Scan for the cell matching the given text and deliver its (X, Y) coordinate at center. 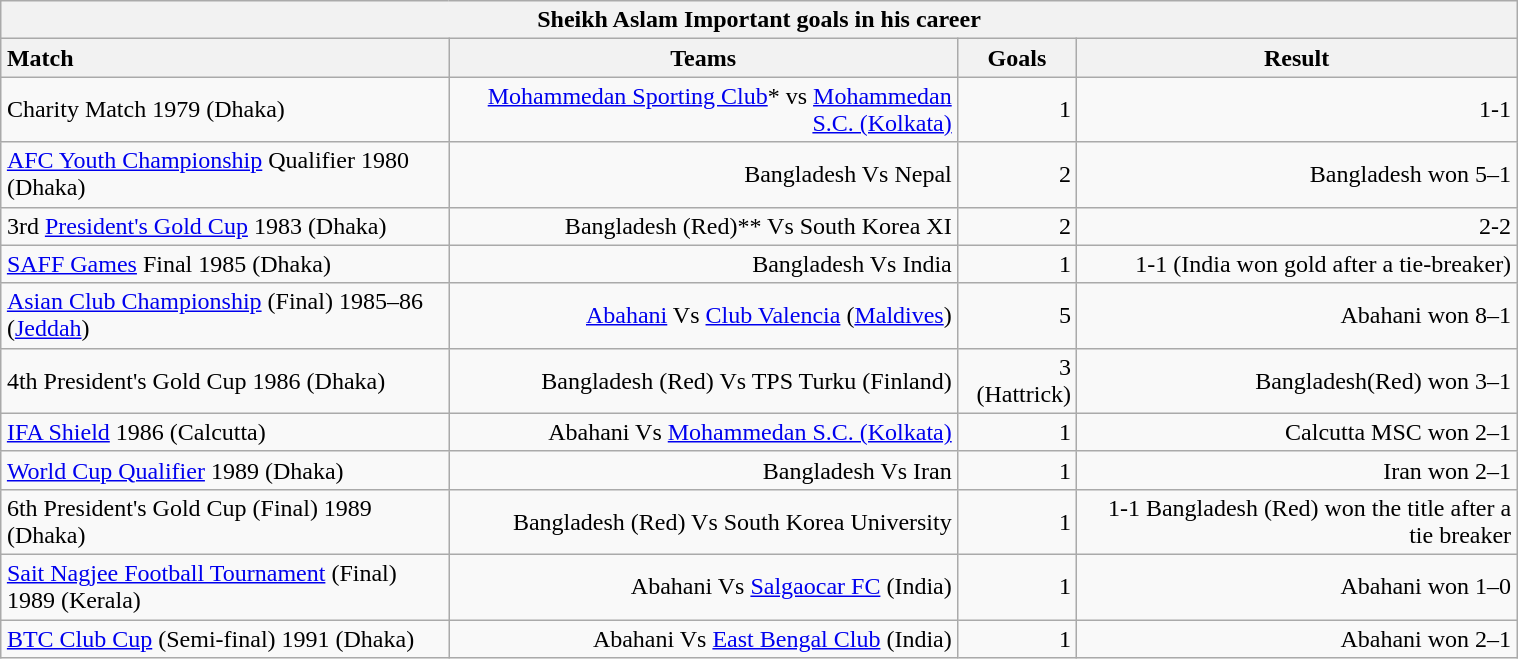
Abahani Vs Mohammedan S.C. (Kolkata) (703, 432)
Sheikh Aslam Important goals in his career (758, 20)
Bangladesh Vs India (703, 264)
SAFF Games Final 1985 (Dhaka) (225, 264)
1-1 (1297, 110)
4th President's Gold Cup 1986 (Dhaka) (225, 380)
Goals (1016, 58)
AFC Youth Championship Qualifier 1980 (Dhaka) (225, 174)
Bangladesh(Red) won 3–1 (1297, 380)
Mohammedan Sporting Club* vs Mohammedan S.C. (Kolkata) (703, 110)
Bangladesh Vs Iran (703, 470)
Bangladesh (Red)** Vs South Korea XI (703, 226)
6th President's Gold Cup (Final) 1989 (Dhaka) (225, 522)
Abahani Vs Club Valencia (Maldives) (703, 316)
Bangladesh Vs Nepal (703, 174)
Asian Club Championship (Final) 1985–86 (Jeddah) (225, 316)
BTC Club Cup (Semi-final) 1991 (Dhaka) (225, 639)
Bangladesh (Red) Vs TPS Turku (Finland) (703, 380)
Abahani won 1–0 (1297, 586)
Match (225, 58)
3rd President's Gold Cup 1983 (Dhaka) (225, 226)
1-1 (India won gold after a tie-breaker) (1297, 264)
World Cup Qualifier 1989 (Dhaka) (225, 470)
Calcutta MSC won 2–1 (1297, 432)
2-2 (1297, 226)
Abahani won 8–1 (1297, 316)
1-1 Bangladesh (Red) won the title after a tie breaker (1297, 522)
Teams (703, 58)
Result (1297, 58)
Sait Nagjee Football Tournament (Final) 1989 (Kerala) (225, 586)
Abahani Vs East Bengal Club (India) (703, 639)
Iran won 2–1 (1297, 470)
Abahani won 2–1 (1297, 639)
IFA Shield 1986 (Calcutta) (225, 432)
Charity Match 1979 (Dhaka) (225, 110)
Bangladesh (Red) Vs South Korea University (703, 522)
3 (Hattrick) (1016, 380)
Bangladesh won 5–1 (1297, 174)
5 (1016, 316)
Abahani Vs Salgaocar FC (India) (703, 586)
